Identify which cell holds the provided text, then report its (X, Y) central coordinate. 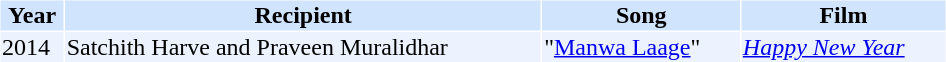
Happy New Year (843, 47)
2014 (32, 47)
"Manwa Laage" (642, 47)
Satchith Harve and Praveen Muralidhar (303, 47)
Film (843, 15)
Year (32, 15)
Recipient (303, 15)
Song (642, 15)
